Locate the cell with the specified text and output its (X, Y) center coordinate. 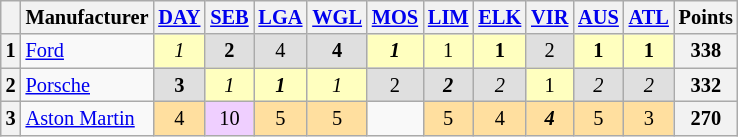
Ford (88, 51)
ATL (649, 17)
DAY (179, 17)
LIM (448, 17)
LGA (281, 17)
SEB (229, 17)
Porsche (88, 85)
332 (706, 85)
VIR (550, 17)
338 (706, 51)
Aston Martin (88, 118)
AUS (598, 17)
270 (706, 118)
ELK (500, 17)
WGL (337, 17)
Manufacturer (88, 17)
10 (229, 118)
MOS (395, 17)
Points (706, 17)
